Search for the cell housing the specified text and yield its [X, Y] center coordinate. 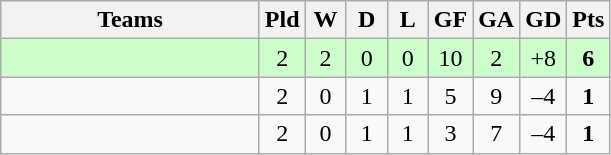
7 [496, 134]
6 [588, 58]
GA [496, 20]
L [408, 20]
Pts [588, 20]
W [326, 20]
+8 [544, 58]
10 [450, 58]
GF [450, 20]
Teams [130, 20]
9 [496, 96]
GD [544, 20]
D [366, 20]
3 [450, 134]
Pld [282, 20]
5 [450, 96]
